Provide the (X, Y) coordinate of the cell's center where the given text is located.  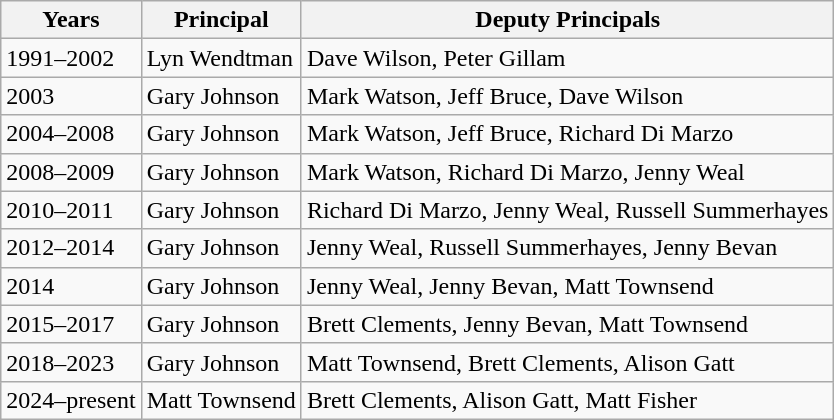
Matt Townsend, Brett Clements, Alison Gatt (568, 362)
Lyn Wendtman (221, 58)
Principal (221, 20)
Jenny Weal, Jenny Bevan, Matt Townsend (568, 286)
Richard Di Marzo, Jenny Weal, Russell Summerhayes (568, 210)
2008–2009 (71, 172)
2024–present (71, 400)
Mark Watson, Jeff Bruce, Richard Di Marzo (568, 134)
2018–2023 (71, 362)
Deputy Principals (568, 20)
2015–2017 (71, 324)
Matt Townsend (221, 400)
2012–2014 (71, 248)
Mark Watson, Richard Di Marzo, Jenny Weal (568, 172)
Dave Wilson, Peter Gillam (568, 58)
2010–2011 (71, 210)
2014 (71, 286)
Brett Clements, Alison Gatt, Matt Fisher (568, 400)
Mark Watson, Jeff Bruce, Dave Wilson (568, 96)
Jenny Weal, Russell Summerhayes, Jenny Bevan (568, 248)
2003 (71, 96)
2004–2008 (71, 134)
Years (71, 20)
1991–2002 (71, 58)
Brett Clements, Jenny Bevan, Matt Townsend (568, 324)
